Output the [X, Y] coordinate of the center of the cell containing the given text.  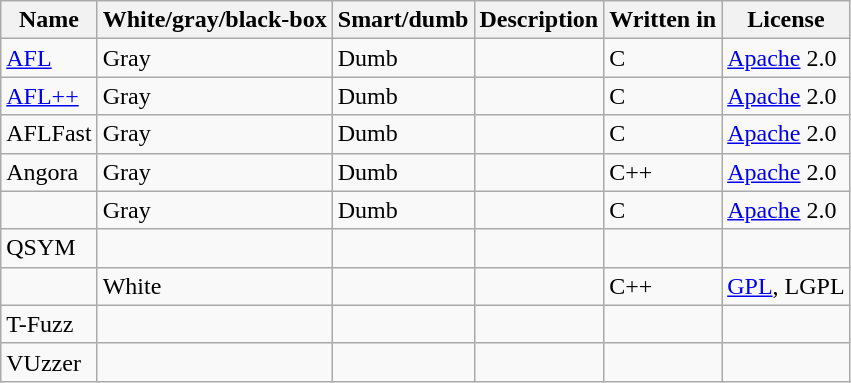
Name [49, 20]
Written in [663, 20]
QSYM [49, 248]
White/gray/black-box [214, 20]
Description [539, 20]
T-Fuzz [49, 324]
AFL++ [49, 96]
Angora [49, 172]
White [214, 286]
AFL [49, 58]
VUzzer [49, 362]
License [786, 20]
GPL, LGPL [786, 286]
AFLFast [49, 134]
Smart/dumb [403, 20]
